Locate the cell with the specified text and output its [x, y] center coordinate. 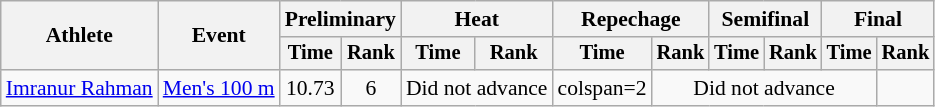
Semifinal [765, 19]
colspan=2 [602, 88]
Athlete [80, 36]
Heat [477, 19]
Men's 100 m [219, 88]
Final [878, 19]
Preliminary [340, 19]
6 [371, 88]
Event [219, 36]
Repechage [632, 19]
Imranur Rahman [80, 88]
10.73 [310, 88]
